Extract the (X, Y) coordinate from the center of the cell holding the provided text.  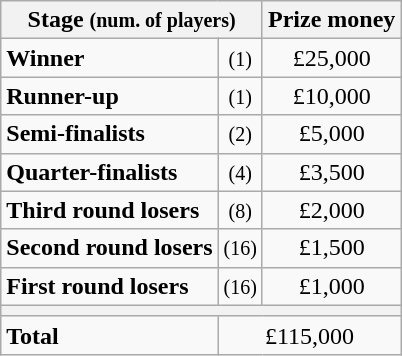
£115,000 (310, 335)
£1,500 (331, 248)
First round losers (110, 286)
Winner (110, 58)
Total (110, 335)
£3,500 (331, 172)
Quarter-finalists (110, 172)
£1,000 (331, 286)
Second round losers (110, 248)
Third round losers (110, 210)
Stage (num. of players) (132, 20)
(8) (240, 210)
Semi-finalists (110, 134)
£2,000 (331, 210)
£10,000 (331, 96)
(2) (240, 134)
£5,000 (331, 134)
Runner-up (110, 96)
£25,000 (331, 58)
Prize money (331, 20)
(4) (240, 172)
